Detect which cell encompasses the target text, then output its [x, y] center coordinate. 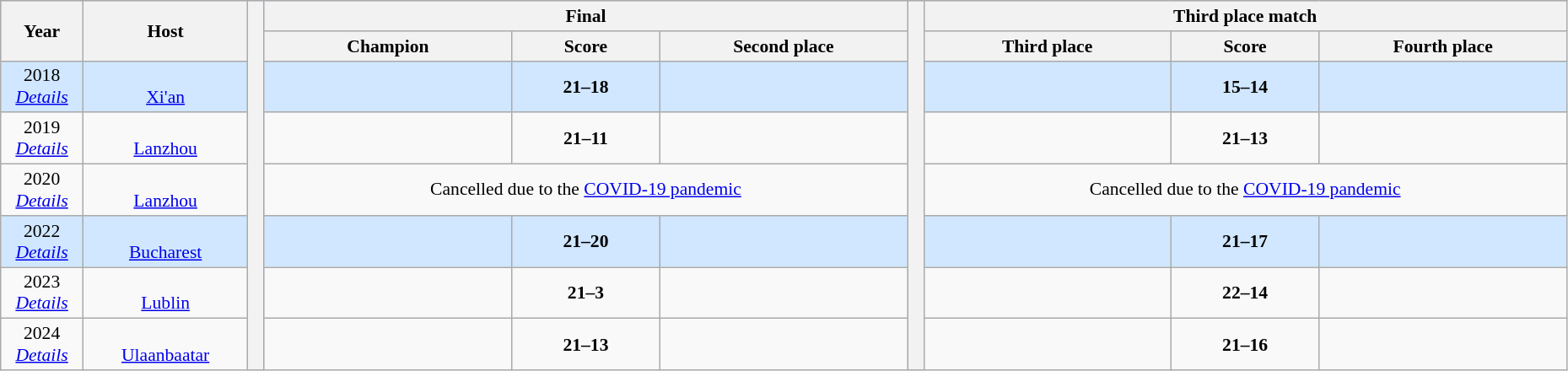
2023Details [42, 293]
Ulaanbaatar [165, 344]
21–3 [586, 293]
2024Details [42, 344]
Fourth place [1442, 46]
2022Details [42, 241]
21–11 [586, 138]
Bucharest [165, 241]
Host [165, 30]
21–20 [586, 241]
22–14 [1245, 293]
Third place [1048, 46]
2020Details [42, 191]
Xi'an [165, 86]
Champion [388, 46]
2019Details [42, 138]
21–18 [586, 86]
21–17 [1245, 241]
Lublin [165, 293]
21–16 [1245, 344]
Year [42, 30]
15–14 [1245, 86]
Second place [783, 46]
Third place match [1245, 16]
Final [585, 16]
2018Details [42, 86]
